Determine the [X, Y] coordinate at the center of the cell enclosing the given text.  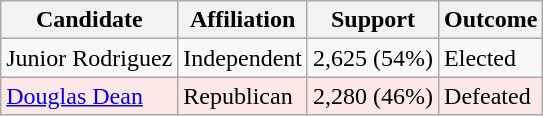
2,280 (46%) [372, 96]
Defeated [491, 96]
Affiliation [243, 20]
Support [372, 20]
Independent [243, 58]
Junior Rodriguez [90, 58]
Outcome [491, 20]
Republican [243, 96]
Douglas Dean [90, 96]
Candidate [90, 20]
Elected [491, 58]
2,625 (54%) [372, 58]
